Output the (x, y) coordinate of the center of the cell containing the given text.  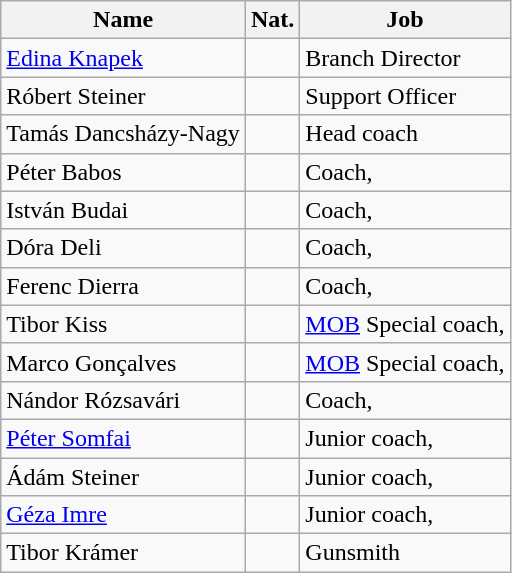
Tibor Krámer (124, 553)
Head coach (405, 134)
Edina Knapek (124, 58)
Branch Director (405, 58)
Dóra Deli (124, 248)
Name (124, 20)
Géza Imre (124, 515)
Support Officer (405, 96)
Gunsmith (405, 553)
Marco Gonçalves (124, 362)
István Budai (124, 210)
Nat. (272, 20)
Tamás Dancsházy-Nagy (124, 134)
Nándor Rózsavári (124, 400)
Ferenc Dierra (124, 286)
Péter Somfai (124, 438)
Tibor Kiss (124, 324)
Róbert Steiner (124, 96)
Péter Babos (124, 172)
Ádám Steiner (124, 477)
Job (405, 20)
